Provide the [x, y] coordinate of the cell's center where the given text is located.  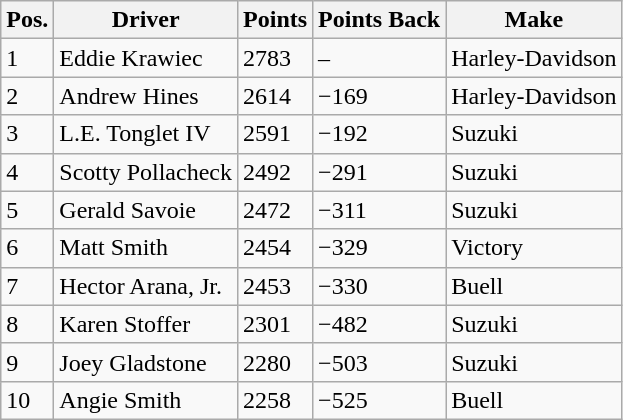
Eddie Krawiec [146, 58]
2280 [276, 362]
Hector Arana, Jr. [146, 286]
5 [28, 210]
−192 [380, 134]
2454 [276, 248]
−525 [380, 400]
−311 [380, 210]
2614 [276, 96]
9 [28, 362]
Driver [146, 20]
Points [276, 20]
Make [534, 20]
Scotty Pollacheck [146, 172]
– [380, 58]
Andrew Hines [146, 96]
Points Back [380, 20]
−329 [380, 248]
Joey Gladstone [146, 362]
6 [28, 248]
L.E. Tonglet IV [146, 134]
Angie Smith [146, 400]
1 [28, 58]
7 [28, 286]
2472 [276, 210]
−330 [380, 286]
10 [28, 400]
Karen Stoffer [146, 324]
4 [28, 172]
2301 [276, 324]
2783 [276, 58]
3 [28, 134]
2453 [276, 286]
Victory [534, 248]
−503 [380, 362]
Pos. [28, 20]
−291 [380, 172]
Matt Smith [146, 248]
−482 [380, 324]
−169 [380, 96]
2 [28, 96]
2492 [276, 172]
2258 [276, 400]
Gerald Savoie [146, 210]
8 [28, 324]
2591 [276, 134]
